Capture the cell that displays the provided text and extract its (X, Y) central coordinate. 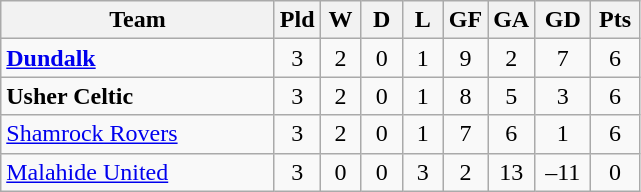
5 (512, 96)
GD (563, 20)
Malahide United (138, 172)
Pld (297, 20)
Pts (616, 20)
GF (465, 20)
D (382, 20)
Usher Celtic (138, 96)
8 (465, 96)
W (340, 20)
GA (512, 20)
Dundalk (138, 58)
13 (512, 172)
Shamrock Rovers (138, 134)
–11 (563, 172)
L (422, 20)
9 (465, 58)
Team (138, 20)
